Pinpoint the cell where the given text exists, returning its [X, Y] midpoint coordinate. 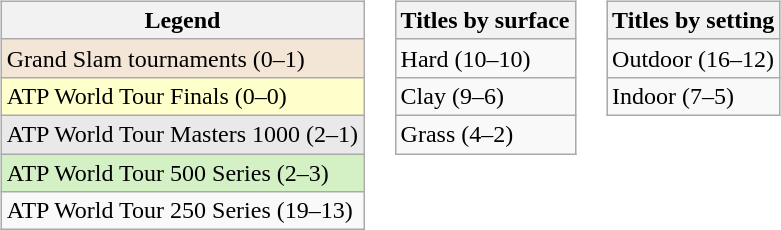
Titles by surface [485, 20]
Clay (9–6) [485, 96]
ATP World Tour Finals (0–0) [182, 96]
Grand Slam tournaments (0–1) [182, 58]
Outdoor (16–12) [694, 58]
Indoor (7–5) [694, 96]
ATP World Tour Masters 1000 (2–1) [182, 134]
Titles by setting [694, 20]
Grass (4–2) [485, 134]
ATP World Tour 500 Series (2–3) [182, 173]
Legend [182, 20]
ATP World Tour 250 Series (19–13) [182, 211]
Hard (10–10) [485, 58]
